Output the [X, Y] coordinate of the center of the cell containing the given text.  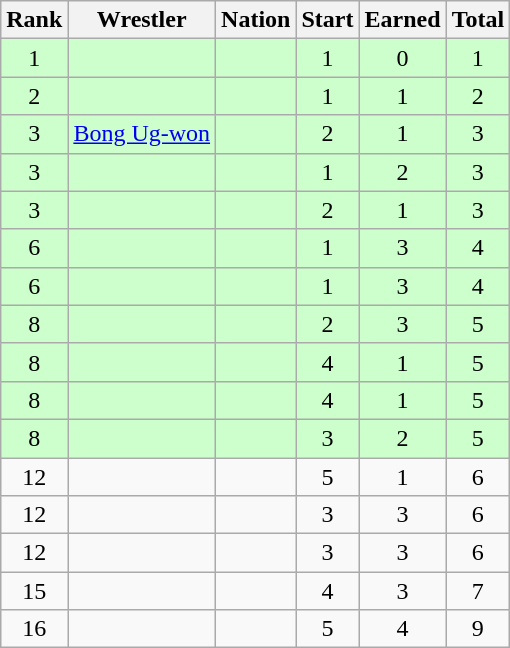
Wrestler [142, 20]
Rank [34, 20]
Total [478, 20]
9 [478, 629]
Bong Ug-won [142, 134]
7 [478, 591]
16 [34, 629]
Start [328, 20]
15 [34, 591]
Earned [402, 20]
0 [402, 58]
Nation [256, 20]
